For the text-containing cell, return its midpoint in [X, Y] coordinate format. 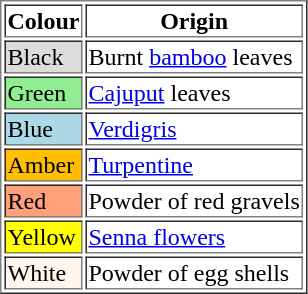
Cajuput leaves [194, 92]
Amber [43, 164]
Verdigris [194, 128]
Burnt bamboo leaves [194, 56]
White [43, 272]
Green [43, 92]
Black [43, 56]
Red [43, 200]
Yellow [43, 236]
Turpentine [194, 164]
Colour [43, 20]
Blue [43, 128]
Powder of red gravels [194, 200]
Senna flowers [194, 236]
Powder of egg shells [194, 272]
Origin [194, 20]
